Scan for the cell matching the given text and deliver its (x, y) coordinate at center. 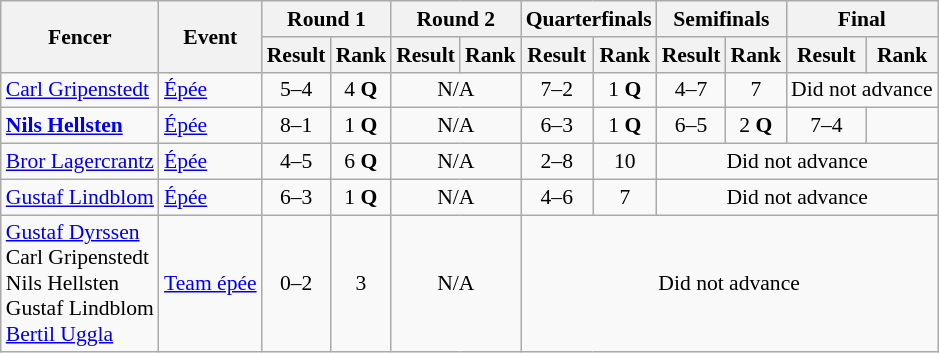
2–8 (557, 162)
Fencer (80, 36)
4–7 (692, 90)
Quarterfinals (589, 19)
4–5 (296, 162)
Round 1 (326, 19)
6–5 (692, 126)
4 Q (362, 90)
6 Q (362, 162)
7–2 (557, 90)
Nils Hellsten (80, 126)
Carl Gripenstedt (80, 90)
Gustaf Lindblom (80, 197)
Event (210, 36)
10 (625, 162)
3 (362, 284)
8–1 (296, 126)
Semifinals (722, 19)
Round 2 (456, 19)
2 Q (756, 126)
Bror Lagercrantz (80, 162)
0–2 (296, 284)
4–6 (557, 197)
Team épée (210, 284)
Gustaf Dyrssen Carl Gripenstedt Nils Hellsten Gustaf Lindblom Bertil Uggla (80, 284)
7–4 (826, 126)
Final (862, 19)
5–4 (296, 90)
